Detect which cell encompasses the target text, then output its (X, Y) center coordinate. 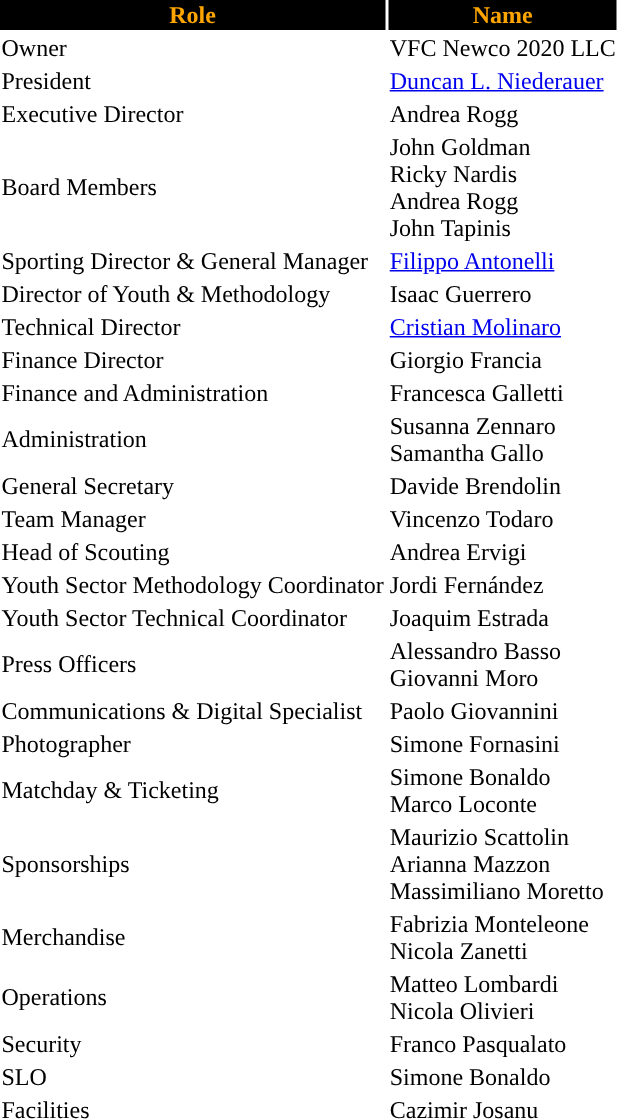
John Goldman Ricky Nardis Andrea Rogg John Tapinis (502, 188)
Executive Director (192, 114)
Joaquim Estrada (502, 618)
Sporting Director & General Manager (192, 261)
SLO (192, 1077)
Andrea Ervigi (502, 552)
Administration (192, 440)
Francesca Galletti (502, 393)
Simone Fornasini (502, 744)
Role (192, 15)
Giorgio Francia (502, 360)
Owner (192, 48)
Maurizio Scattolin Arianna Mazzon Massimiliano Moretto (502, 864)
Andrea Rogg (502, 114)
Davide Brendolin (502, 486)
Merchandise (192, 938)
Jordi Fernández (502, 585)
Operations (192, 998)
Youth Sector Technical Coordinator (192, 618)
Paolo Giovannini (502, 711)
Photographer (192, 744)
Simone Bonaldo Marco Loconte (502, 790)
Filippo Antonelli (502, 261)
VFC Newco 2020 LLC (502, 48)
Press Officers (192, 664)
Simone Bonaldo (502, 1077)
Security (192, 1044)
Duncan L. Niederauer (502, 81)
Finance Director (192, 360)
Team Manager (192, 519)
Fabrizia Monteleone Nicola Zanetti (502, 938)
Finance and Administration (192, 393)
Youth Sector Methodology Coordinator (192, 585)
Isaac Guerrero (502, 294)
Communications & Digital Specialist (192, 711)
Alessandro Basso Giovanni Moro (502, 664)
Board Members (192, 188)
Matchday & Ticketing (192, 790)
General Secretary (192, 486)
Technical Director (192, 327)
Matteo Lombardi Nicola Olivieri (502, 998)
Head of Scouting (192, 552)
Cristian Molinaro (502, 327)
Susanna Zennaro Samantha Gallo (502, 440)
President (192, 81)
Director of Youth & Methodology (192, 294)
Name (502, 15)
Franco Pasqualato (502, 1044)
Vincenzo Todaro (502, 519)
Sponsorships (192, 864)
